Find where the given text appears and provide that cell's center as (x, y) coordinate. 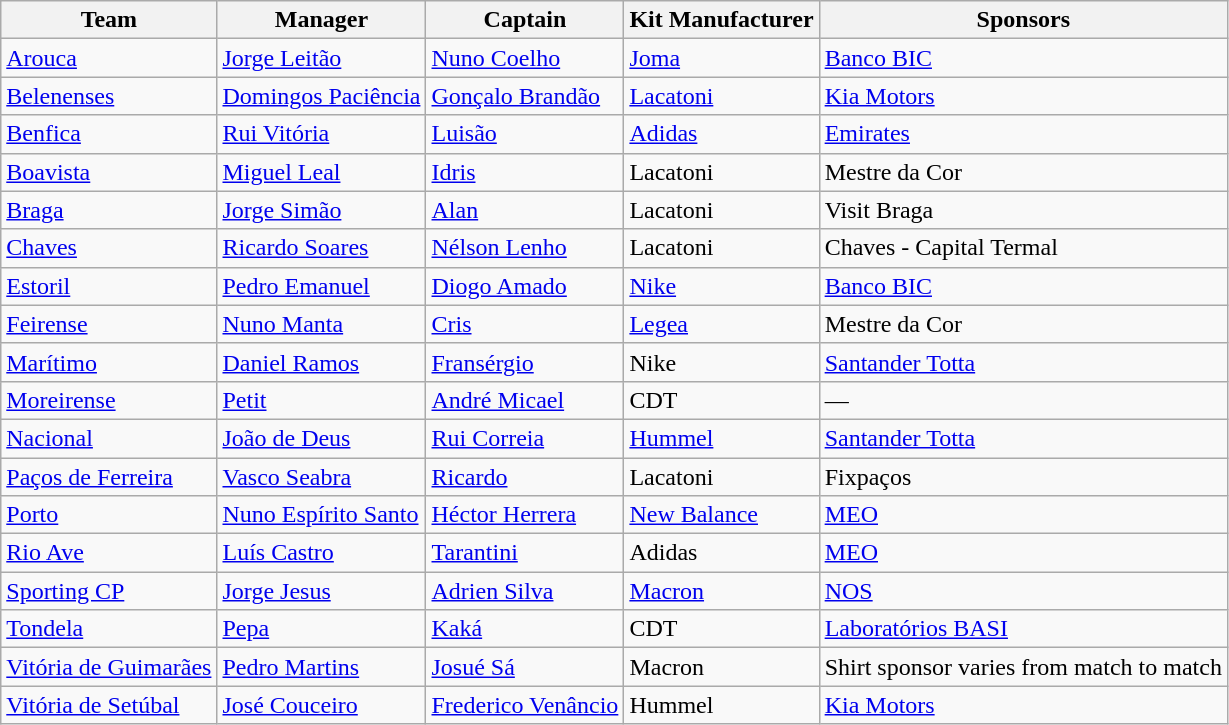
Kit Manufacturer (722, 20)
Vitória de Guimarães (109, 667)
Chaves - Capital Termal (1023, 248)
Fixpaços (1023, 477)
Sponsors (1023, 20)
Manager (322, 20)
Moreirense (109, 400)
Captain (525, 20)
NOS (1023, 591)
Kaká (525, 629)
Jorge Simão (322, 210)
Benfica (109, 134)
Visit Braga (1023, 210)
Pedro Martins (322, 667)
Daniel Ramos (322, 362)
Legea (722, 324)
Petit (322, 400)
Fransérgio (525, 362)
Rio Ave (109, 553)
Emirates (1023, 134)
Luisão (525, 134)
Feirense (109, 324)
Miguel Leal (322, 172)
Gonçalo Brandão (525, 96)
Vitória de Setúbal (109, 705)
Jorge Jesus (322, 591)
Nélson Lenho (525, 248)
Tarantini (525, 553)
Jorge Leitão (322, 58)
Estoril (109, 286)
Belenenses (109, 96)
Marítimo (109, 362)
Alan (525, 210)
New Balance (722, 515)
Nacional (109, 438)
Frederico Venâncio (525, 705)
Nuno Coelho (525, 58)
André Micael (525, 400)
Chaves (109, 248)
Laboratórios BASI (1023, 629)
Shirt sponsor varies from match to match (1023, 667)
José Couceiro (322, 705)
Adrien Silva (525, 591)
Diogo Amado (525, 286)
— (1023, 400)
Boavista (109, 172)
Domingos Paciência (322, 96)
João de Deus (322, 438)
Ricardo (525, 477)
Sporting CP (109, 591)
Nuno Manta (322, 324)
Rui Correia (525, 438)
Pedro Emanuel (322, 286)
Josué Sá (525, 667)
Ricardo Soares (322, 248)
Arouca (109, 58)
Braga (109, 210)
Team (109, 20)
Vasco Seabra (322, 477)
Luís Castro (322, 553)
Nuno Espírito Santo (322, 515)
Porto (109, 515)
Héctor Herrera (525, 515)
Tondela (109, 629)
Idris (525, 172)
Joma (722, 58)
Paços de Ferreira (109, 477)
Cris (525, 324)
Pepa (322, 629)
Rui Vitória (322, 134)
